For the text-containing cell, return its midpoint in (X, Y) coordinate format. 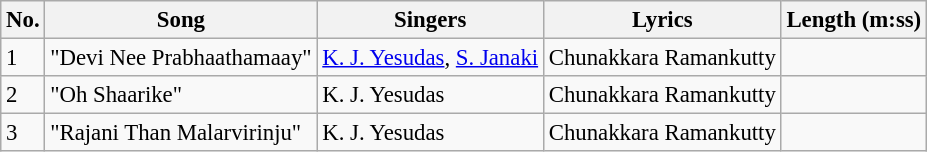
"Devi Nee Prabhaathamaay" (181, 58)
Singers (430, 20)
Song (181, 20)
No. (23, 20)
"Oh Shaarike" (181, 95)
"Rajani Than Malarvirinju" (181, 133)
2 (23, 95)
Length (m:ss) (854, 20)
1 (23, 58)
3 (23, 133)
K. J. Yesudas, S. Janaki (430, 58)
Lyrics (662, 20)
